Search for the cell housing the specified text and yield its (X, Y) center coordinate. 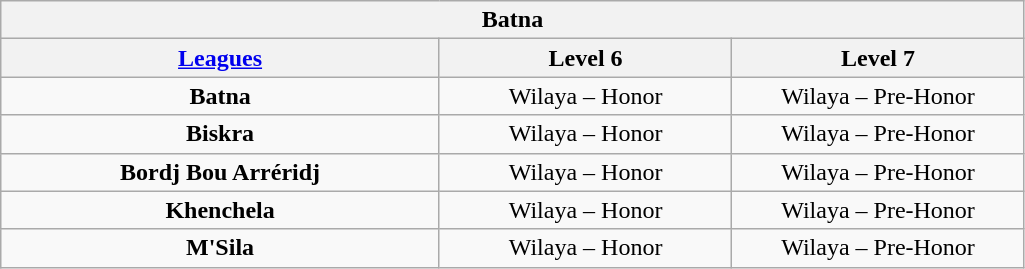
Level 6 (585, 58)
Leagues (220, 58)
M'Sila (220, 248)
Level 7 (878, 58)
Bordj Bou Arréridj (220, 172)
Biskra (220, 134)
Khenchela (220, 210)
